Return the [x, y] coordinate for the center point of the cell that contains the specified text.  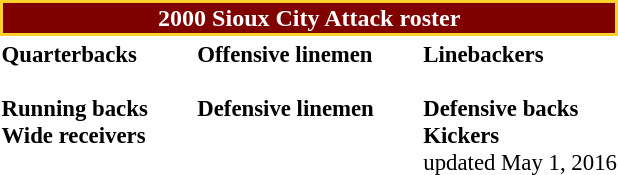
2000 Sioux City Attack roster [309, 18]
